Determine the (X, Y) coordinate at the center of the cell enclosing the given text.  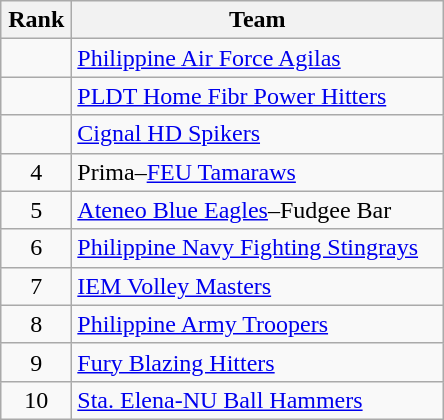
Philippine Navy Fighting Stingrays (258, 248)
9 (36, 362)
IEM Volley Masters (258, 286)
Fury Blazing Hitters (258, 362)
Prima–FEU Tamaraws (258, 172)
7 (36, 286)
Philippine Air Force Agilas (258, 58)
6 (36, 248)
PLDT Home Fibr Power Hitters (258, 96)
Cignal HD Spikers (258, 134)
Sta. Elena-NU Ball Hammers (258, 400)
8 (36, 324)
Ateneo Blue Eagles–Fudgee Bar (258, 210)
Team (258, 20)
10 (36, 400)
4 (36, 172)
Rank (36, 20)
Philippine Army Troopers (258, 324)
5 (36, 210)
